Detect which cell encompasses the target text, then output its (X, Y) center coordinate. 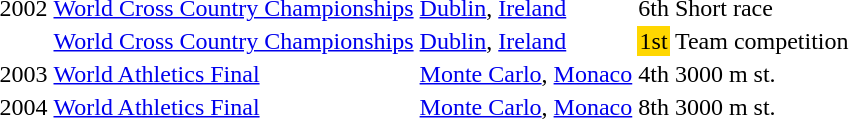
4th (654, 74)
World Cross Country Championships (234, 41)
Dublin, Ireland (526, 41)
World Athletics Final (234, 74)
1st (654, 41)
Monte Carlo, Monaco (526, 74)
